Detect which cell encompasses the target text, then output its (x, y) center coordinate. 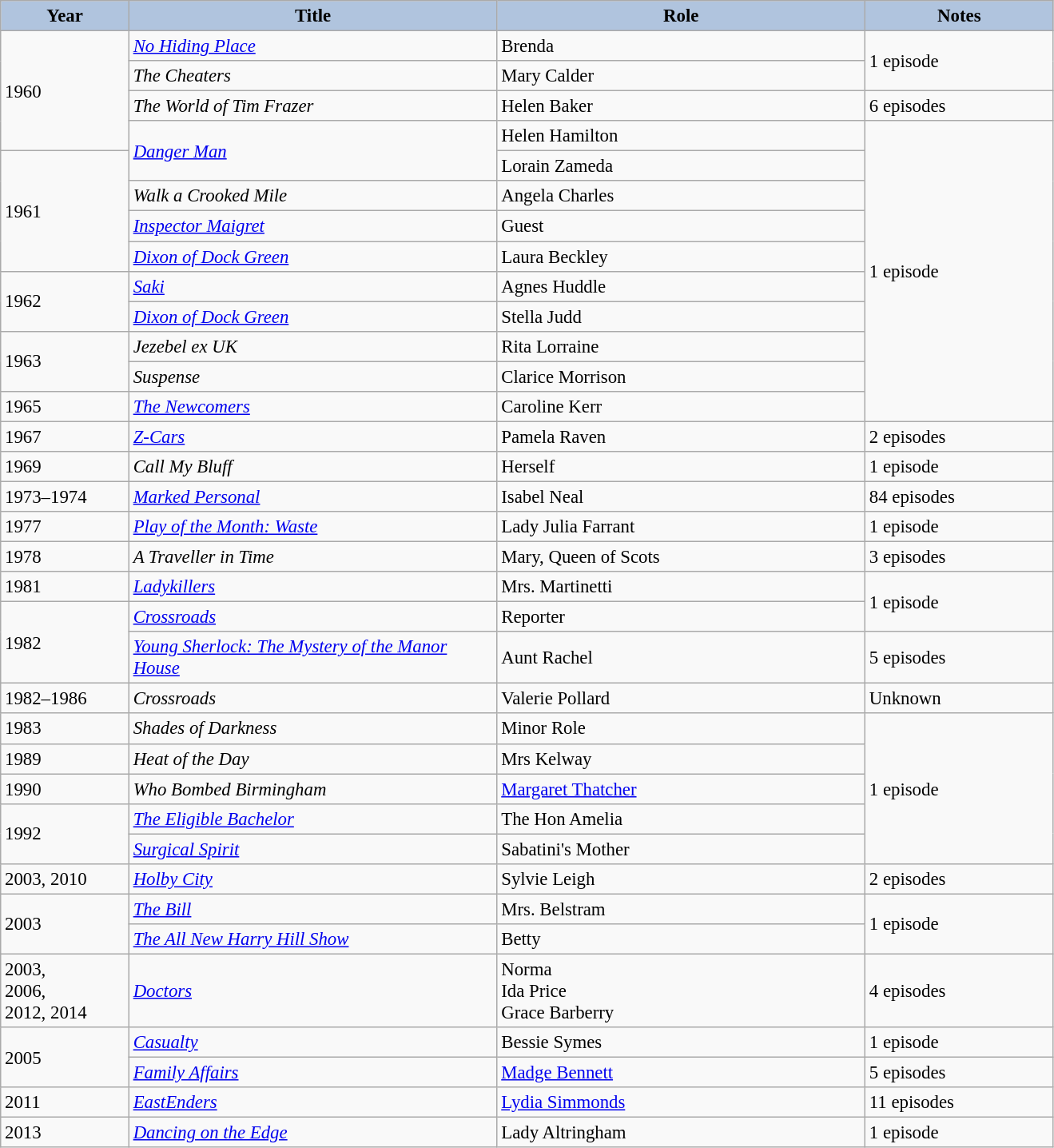
Notes (960, 16)
Who Bombed Birmingham (313, 789)
Pamela Raven (681, 436)
Z-Cars (313, 436)
Aunt Rachel (681, 657)
1969 (66, 467)
1977 (66, 527)
Surgical Spirit (313, 849)
Rita Lorraine (681, 346)
1961 (66, 211)
Stella Judd (681, 317)
Mary, Queen of Scots (681, 557)
3 episodes (960, 557)
Unknown (960, 699)
Holby City (313, 879)
Mrs. Martinetti (681, 587)
2003, 2010 (66, 879)
Angela Charles (681, 196)
2011 (66, 1102)
Sylvie Leigh (681, 879)
1982 (66, 643)
Reporter (681, 617)
Saki (313, 286)
Mrs Kelway (681, 759)
Isabel Neal (681, 496)
Lydia Simmonds (681, 1102)
Brenda (681, 46)
The Newcomers (313, 407)
Ladykillers (313, 587)
1973–1974 (66, 496)
The World of Tim Frazer (313, 106)
Shades of Darkness (313, 729)
Doctors (313, 991)
2003 (66, 924)
Dancing on the Edge (313, 1133)
11 episodes (960, 1102)
Valerie Pollard (681, 699)
Mrs. Belstram (681, 909)
The Eligible Bachelor (313, 819)
A Traveller in Time (313, 557)
1965 (66, 407)
The Cheaters (313, 76)
Laura Beckley (681, 257)
Marked Personal (313, 496)
The Bill (313, 909)
1963 (66, 361)
Suspense (313, 377)
Bessie Symes (681, 1042)
1983 (66, 729)
1989 (66, 759)
Year (66, 16)
1960 (66, 91)
Young Sherlock: The Mystery of the Manor House (313, 657)
Margaret Thatcher (681, 789)
1992 (66, 833)
The Hon Amelia (681, 819)
Title (313, 16)
Family Affairs (313, 1073)
2013 (66, 1133)
Sabatini's Mother (681, 849)
Minor Role (681, 729)
4 episodes (960, 991)
1990 (66, 789)
Madge Bennett (681, 1073)
1978 (66, 557)
Danger Man (313, 150)
84 episodes (960, 496)
Clarice Morrison (681, 377)
Call My Bluff (313, 467)
Guest (681, 226)
1967 (66, 436)
2005 (66, 1057)
1982–1986 (66, 699)
Caroline Kerr (681, 407)
No Hiding Place (313, 46)
Lady Julia Farrant (681, 527)
2003,2006,2012, 2014 (66, 991)
Role (681, 16)
1981 (66, 587)
Mary Calder (681, 76)
1962 (66, 301)
Casualty (313, 1042)
Lorain Zameda (681, 166)
The All New Harry Hill Show (313, 939)
Inspector Maigret (313, 226)
Jezebel ex UK (313, 346)
Play of the Month: Waste (313, 527)
EastEnders (313, 1102)
Herself (681, 467)
Lady Altringham (681, 1133)
Walk a Crooked Mile (313, 196)
Agnes Huddle (681, 286)
6 episodes (960, 106)
Norma Ida Price Grace Barberry (681, 991)
Helen Baker (681, 106)
Heat of the Day (313, 759)
Betty (681, 939)
Helen Hamilton (681, 136)
